For the text-containing cell, return its midpoint in [x, y] coordinate format. 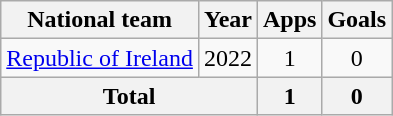
Republic of Ireland [100, 58]
Goals [357, 20]
Year [228, 20]
National team [100, 20]
Apps [289, 20]
2022 [228, 58]
Total [130, 96]
